Return the (X, Y) coordinate for the center point of the cell that contains the specified text.  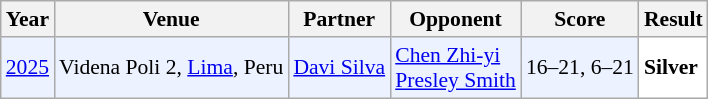
16–21, 6–21 (580, 68)
Score (580, 19)
Year (28, 19)
Result (674, 19)
Opponent (456, 19)
Silver (674, 68)
Chen Zhi-yi Presley Smith (456, 68)
2025 (28, 68)
Videna Poli 2, Lima, Peru (171, 68)
Davi Silva (339, 68)
Venue (171, 19)
Partner (339, 19)
